Detect which cell encompasses the target text, then output its [X, Y] center coordinate. 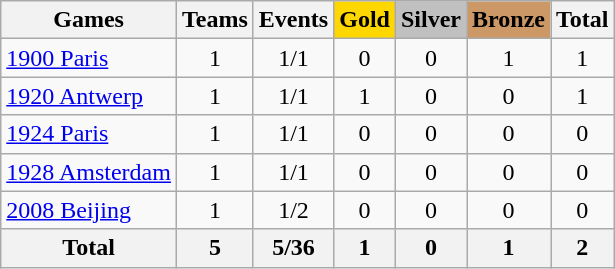
5/36 [293, 248]
1920 Antwerp [89, 96]
Games [89, 20]
Bronze [509, 20]
Silver [430, 20]
1928 Amsterdam [89, 172]
Events [293, 20]
1/2 [293, 210]
Teams [214, 20]
2 [582, 248]
1924 Paris [89, 134]
1900 Paris [89, 58]
Gold [365, 20]
2008 Beijing [89, 210]
5 [214, 248]
